Locate the cell with the specified text and output its (x, y) center coordinate. 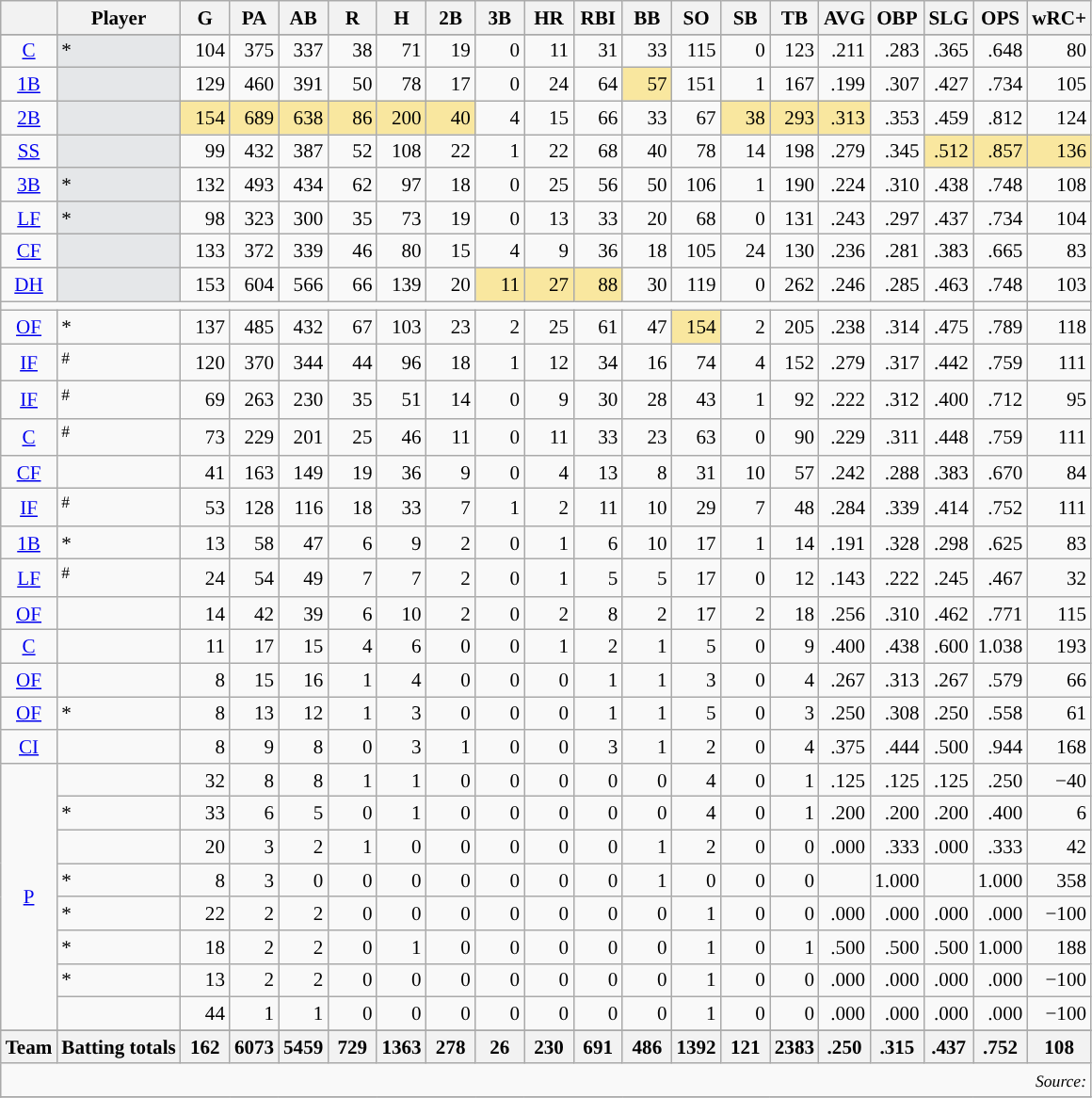
.312 (896, 399)
123 (795, 51)
.245 (949, 578)
188 (1059, 947)
.143 (844, 578)
52 (352, 151)
71 (401, 51)
190 (795, 185)
.857 (1000, 151)
.579 (1000, 680)
167 (795, 85)
.600 (949, 646)
wRC+ (1059, 17)
.284 (844, 507)
88 (598, 284)
.224 (844, 185)
205 (795, 328)
460 (254, 85)
54 (254, 578)
.375 (844, 746)
DH (29, 284)
337 (303, 51)
566 (303, 284)
168 (1059, 746)
AB (303, 17)
163 (254, 473)
.467 (1000, 578)
SB (746, 17)
133 (205, 250)
99 (205, 151)
372 (254, 250)
136 (1059, 151)
263 (254, 399)
.236 (844, 250)
.648 (1000, 51)
.315 (896, 1047)
151 (696, 85)
Team (29, 1047)
139 (401, 284)
Player (119, 17)
5459 (303, 1047)
26 (500, 1047)
152 (795, 362)
.314 (896, 328)
119 (696, 284)
121 (746, 1047)
391 (303, 85)
BB (647, 17)
64 (598, 85)
43 (696, 399)
SLG (949, 17)
691 (598, 1047)
375 (254, 51)
689 (254, 117)
153 (205, 284)
.317 (896, 362)
.229 (844, 437)
PA (254, 17)
.512 (949, 151)
62 (352, 185)
.444 (896, 746)
129 (205, 85)
1363 (401, 1047)
193 (1059, 646)
98 (205, 217)
Source: (546, 1079)
51 (401, 399)
130 (795, 250)
.459 (949, 117)
339 (303, 250)
.243 (844, 217)
.308 (896, 714)
SO (696, 17)
97 (401, 185)
128 (254, 507)
.298 (949, 542)
29 (696, 507)
.307 (896, 85)
.670 (1000, 473)
.463 (949, 284)
.288 (896, 473)
124 (1059, 117)
370 (254, 362)
RBI (598, 17)
41 (205, 473)
198 (795, 151)
P (29, 897)
638 (303, 117)
−40 (1059, 780)
.211 (844, 51)
HR (549, 17)
.199 (844, 85)
G (205, 17)
434 (303, 185)
84 (1059, 473)
.414 (949, 507)
.191 (844, 542)
137 (205, 328)
131 (795, 217)
344 (303, 362)
Batting totals (119, 1047)
90 (795, 437)
358 (1059, 880)
.475 (949, 328)
149 (303, 473)
H (401, 17)
387 (303, 151)
.297 (896, 217)
116 (303, 507)
.328 (896, 542)
.281 (896, 250)
132 (205, 185)
TB (795, 17)
293 (795, 117)
.944 (1000, 746)
.283 (896, 51)
.339 (896, 507)
58 (254, 542)
2383 (795, 1047)
OBP (896, 17)
49 (303, 578)
.448 (949, 437)
.256 (844, 612)
.285 (896, 284)
1.038 (1000, 646)
162 (205, 1047)
92 (795, 399)
AVG (844, 17)
.353 (896, 117)
R (352, 17)
278 (451, 1047)
53 (205, 507)
.712 (1000, 399)
.789 (1000, 328)
118 (1059, 328)
729 (352, 1047)
.625 (1000, 542)
39 (303, 612)
.442 (949, 362)
96 (401, 362)
.246 (844, 284)
.311 (896, 437)
.238 (844, 328)
.771 (1000, 612)
69 (205, 399)
86 (352, 117)
229 (254, 437)
SS (29, 151)
486 (647, 1047)
.427 (949, 85)
262 (795, 284)
CI (29, 746)
.365 (949, 51)
6073 (254, 1047)
74 (696, 362)
OPS (1000, 17)
300 (303, 217)
.345 (896, 151)
27 (549, 284)
.242 (844, 473)
56 (598, 185)
63 (696, 437)
48 (795, 507)
106 (696, 185)
.462 (949, 612)
.812 (1000, 117)
493 (254, 185)
28 (647, 399)
201 (303, 437)
.665 (1000, 250)
.558 (1000, 714)
34 (598, 362)
485 (254, 328)
323 (254, 217)
604 (254, 284)
95 (1059, 399)
1392 (696, 1047)
120 (205, 362)
200 (401, 117)
